Find where the given text appears and provide that cell's center as [x, y] coordinate. 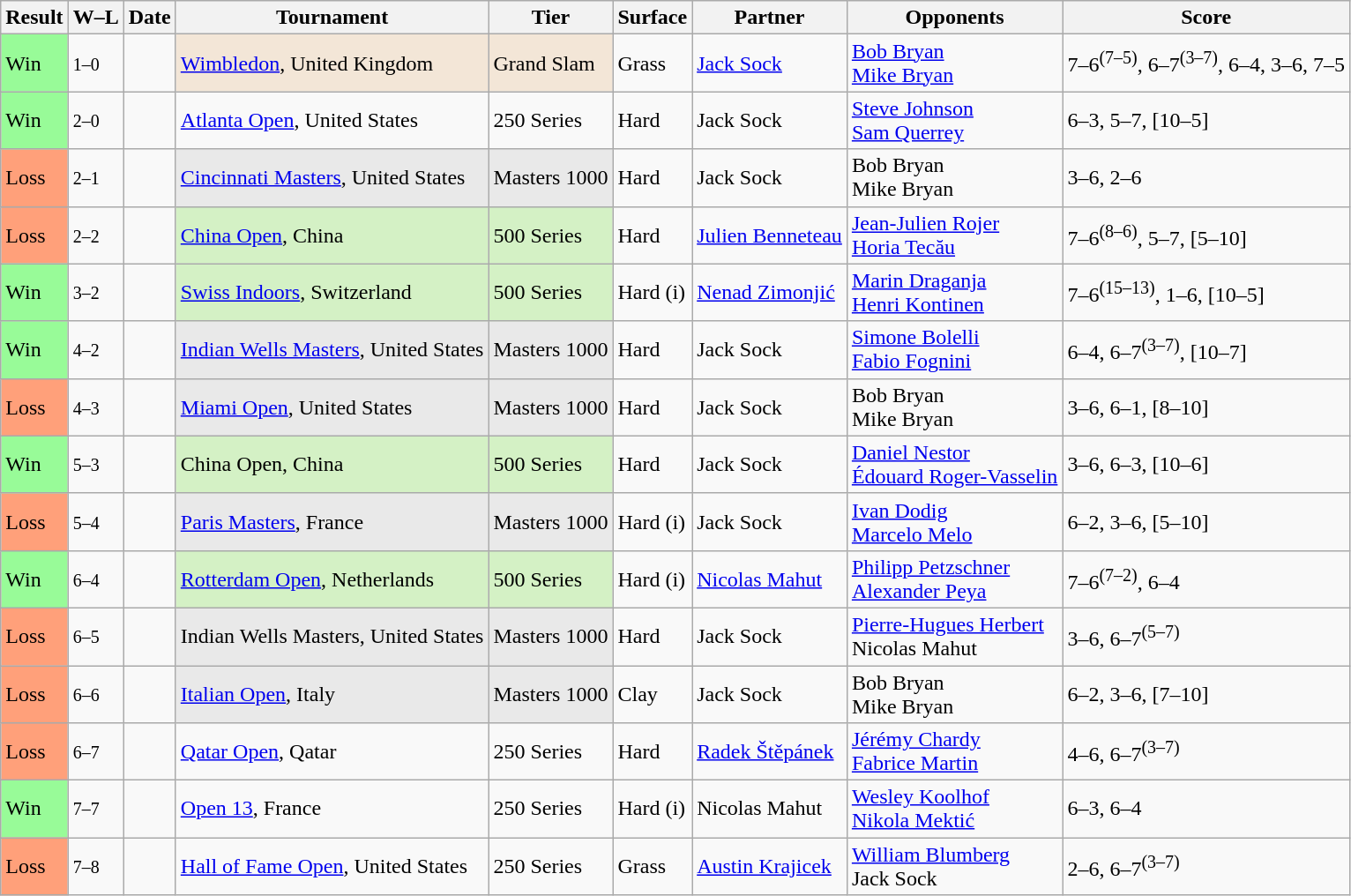
3–2 [95, 293]
Opponents [954, 18]
6–4, 6–7(3–7), [10–7] [1206, 349]
Daniel Nestor Édouard Roger-Vasselin [954, 464]
4–6, 6–7(3–7) [1206, 751]
6–3, 6–4 [1206, 810]
Surface [653, 18]
6–5 [95, 637]
3–6, 2–6 [1206, 178]
Hall of Fame Open, United States [332, 866]
Clay [653, 693]
William Blumberg Jack Sock [954, 866]
7–8 [95, 866]
Philipp Petzschner Alexander Peya [954, 579]
Paris Masters, France [332, 522]
5–4 [95, 522]
Date [150, 18]
6–2, 3–6, [7–10] [1206, 693]
4–2 [95, 349]
7–7 [95, 810]
W–L [95, 18]
7–6(15–13), 1–6, [10–5] [1206, 293]
Qatar Open, Qatar [332, 751]
Score [1206, 18]
Result [34, 18]
Wimbledon, United Kingdom [332, 63]
Atlanta Open, United States [332, 120]
Simone Bolelli Fabio Fognini [954, 349]
7–6(7–5), 6–7(3–7), 6–4, 3–6, 7–5 [1206, 63]
6–6 [95, 693]
6–2, 3–6, [5–10] [1206, 522]
Julien Benneteau [770, 235]
6–3, 5–7, [10–5] [1206, 120]
Italian Open, Italy [332, 693]
Ivan Dodig Marcelo Melo [954, 522]
Tournament [332, 18]
Grand Slam [550, 63]
2–0 [95, 120]
Cincinnati Masters, United States [332, 178]
Swiss Indoors, Switzerland [332, 293]
Tier [550, 18]
Radek Štěpánek [770, 751]
Miami Open, United States [332, 407]
Rotterdam Open, Netherlands [332, 579]
Jérémy Chardy Fabrice Martin [954, 751]
Jean-Julien Rojer Horia Tecău [954, 235]
Pierre-Hugues Herbert Nicolas Mahut [954, 637]
Wesley Koolhof Nikola Mektić [954, 810]
Austin Krajicek [770, 866]
4–3 [95, 407]
5–3 [95, 464]
Open 13, France [332, 810]
Nenad Zimonjić [770, 293]
3–6, 6–7(5–7) [1206, 637]
7–6(8–6), 5–7, [5–10] [1206, 235]
2–1 [95, 178]
1–0 [95, 63]
6–7 [95, 751]
3–6, 6–1, [8–10] [1206, 407]
2–6, 6–7(3–7) [1206, 866]
Partner [770, 18]
6–4 [95, 579]
2–2 [95, 235]
7–6(7–2), 6–4 [1206, 579]
Steve Johnson Sam Querrey [954, 120]
3–6, 6–3, [10–6] [1206, 464]
Marin Draganja Henri Kontinen [954, 293]
